Return the [X, Y] coordinate for the center point of the cell that contains the specified text.  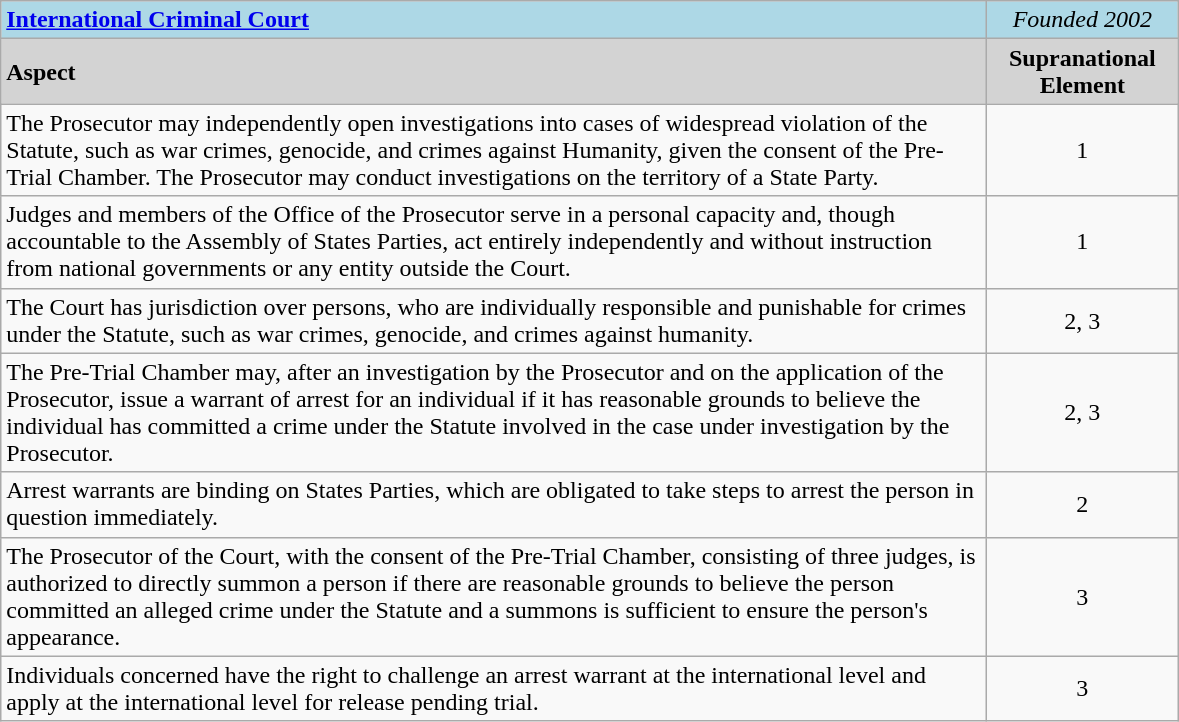
Arrest warrants are binding on States Parties, which are obligated to take steps to arrest the person in question immediately. [494, 504]
2 [1082, 504]
Founded 2002 [1082, 20]
International Criminal Court [494, 20]
Supranational Element [1082, 72]
Aspect [494, 72]
